Return the [X, Y] coordinate for the center point of the cell that contains the specified text.  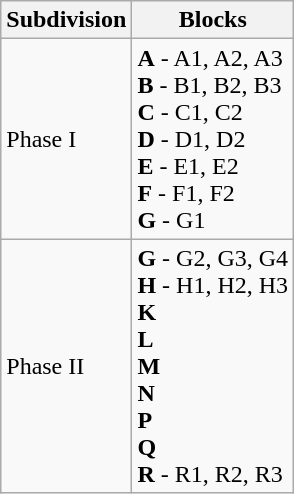
G - G2, G3, G4H - H1, H2, H3KLMNPQR - R1, R2, R3 [213, 366]
Blocks [213, 20]
Phase I [66, 139]
A - A1, A2, A3B - B1, B2, B3C - C1, C2D - D1, D2E - E1, E2F - F1, F2G - G1 [213, 139]
Phase II [66, 366]
Subdivision [66, 20]
